Capture the cell that displays the provided text and extract its [x, y] central coordinate. 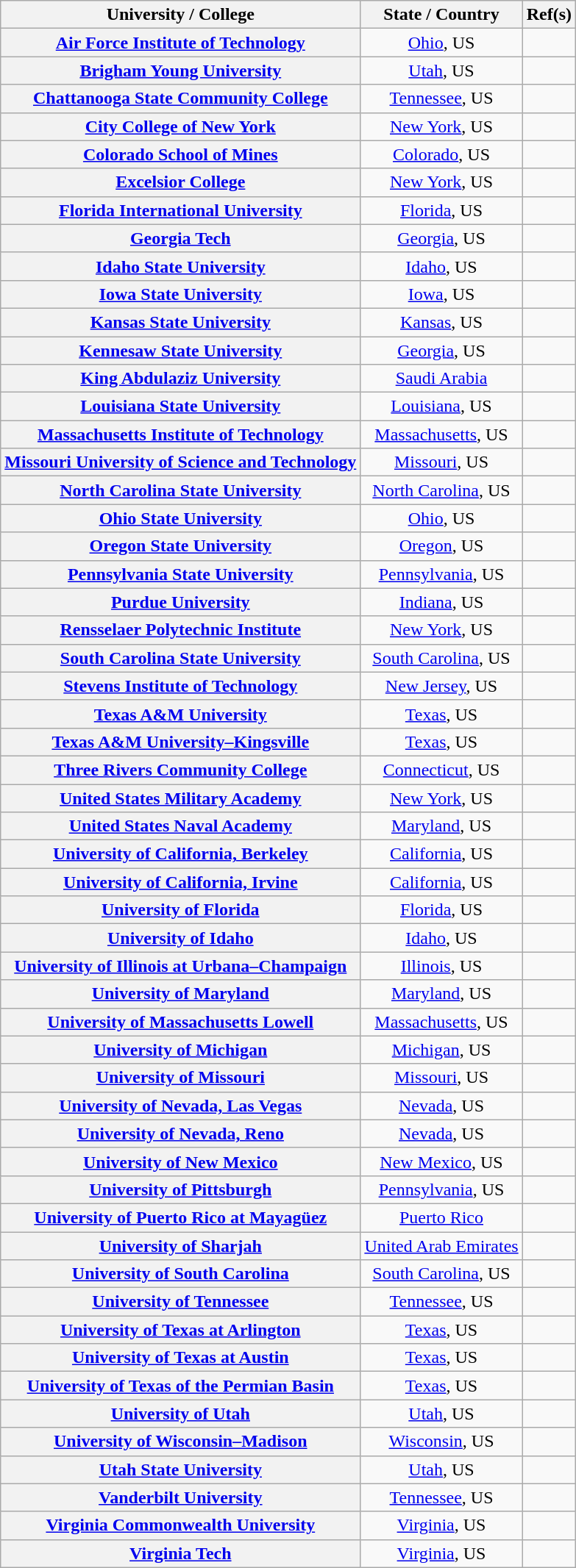
University of Illinois at Urbana–Champaign [181, 966]
Puerto Rico [441, 1217]
Virginia Commonwealth University [181, 1525]
Air Force Institute of Technology [181, 43]
University of Florida [181, 910]
New Mexico, US [441, 1161]
Missouri University of Science and Technology [181, 462]
Michigan, US [441, 1050]
Connecticut, US [441, 770]
Excelsior College [181, 182]
University of Missouri [181, 1078]
Illinois, US [441, 966]
University of Texas at Austin [181, 1358]
Saudi Arabia [441, 379]
University of New Mexico [181, 1161]
United Arab Emirates [441, 1246]
Vanderbilt University [181, 1497]
North Carolina State University [181, 490]
Three Rivers Community College [181, 770]
State / Country [441, 15]
United States Naval Academy [181, 826]
University of Michigan [181, 1050]
North Carolina, US [441, 490]
Colorado, US [441, 154]
South Carolina State University [181, 658]
University of Maryland [181, 994]
University of Wisconsin–Madison [181, 1442]
University of Utah [181, 1414]
Oregon State University [181, 546]
United States Military Academy [181, 798]
University of California, Irvine [181, 882]
Wisconsin, US [441, 1442]
University of Texas of the Permian Basin [181, 1386]
Georgia Tech [181, 238]
Texas A&M University [181, 714]
Ref(s) [549, 15]
Louisiana State University [181, 407]
Chattanooga State Community College [181, 99]
New Jersey, US [441, 686]
Kansas State University [181, 322]
University of Tennessee [181, 1302]
University of Puerto Rico at Mayagüez [181, 1217]
Pennsylvania State University [181, 574]
Utah State University [181, 1469]
University / College [181, 15]
Ohio State University [181, 518]
Colorado School of Mines [181, 154]
Indiana, US [441, 602]
Kennesaw State University [181, 351]
University of Massachusetts Lowell [181, 1022]
University of California, Berkeley [181, 854]
University of Idaho [181, 938]
Louisiana, US [441, 407]
Iowa State University [181, 294]
Iowa, US [441, 294]
Massachusetts Institute of Technology [181, 434]
University of Pittsburgh [181, 1189]
Stevens Institute of Technology [181, 686]
University of South Carolina [181, 1274]
Florida International University [181, 210]
University of Texas at Arlington [181, 1330]
University of Sharjah [181, 1246]
University of Nevada, Reno [181, 1134]
Virginia Tech [181, 1553]
Rensselaer Polytechnic Institute [181, 630]
Purdue University [181, 602]
Idaho State University [181, 266]
Kansas, US [441, 322]
King Abdulaziz University [181, 379]
City College of New York [181, 126]
Brigham Young University [181, 71]
Texas A&M University–Kingsville [181, 742]
University of Nevada, Las Vegas [181, 1106]
Oregon, US [441, 546]
